Return the (X, Y) coordinate for the center point of the cell that contains the specified text.  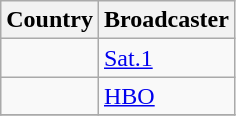
Country (50, 20)
Sat.1 (166, 58)
HBO (166, 96)
Broadcaster (166, 20)
